Search for the cell housing the specified text and yield its (x, y) center coordinate. 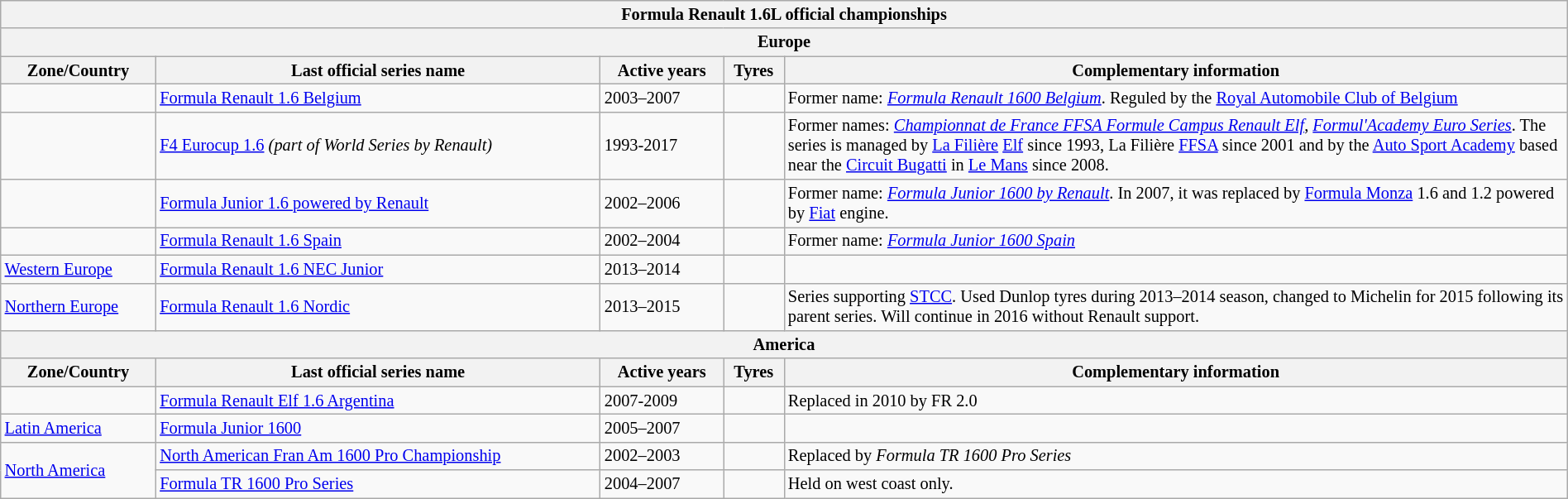
2002–2003 (662, 456)
2002–2006 (662, 204)
Formula Renault 1.6 Spain (378, 241)
Formula Renault 1.6 Nordic (378, 307)
2005–2007 (662, 428)
Held on west coast only. (1176, 484)
America (784, 344)
Formula Renault 1.6L official championships (784, 14)
1993-2017 (662, 146)
Formula Renault 1.6 NEC Junior (378, 269)
Former name: Formula Junior 1600 by Renault. In 2007, it was replaced by Formula Monza 1.6 and 1.2 powered by Fiat engine. (1176, 204)
North America (79, 470)
2013–2015 (662, 307)
2002–2004 (662, 241)
F4 Eurocup 1.6 (part of World Series by Renault) (378, 146)
Northern Europe (79, 307)
Replaced in 2010 by FR 2.0 (1176, 401)
Western Europe (79, 269)
Formula Junior 1.6 powered by Renault (378, 204)
Former name: Formula Junior 1600 Spain (1176, 241)
2003–2007 (662, 98)
North American Fran Am 1600 Pro Championship (378, 456)
Formula TR 1600 Pro Series (378, 484)
Replaced by Formula TR 1600 Pro Series (1176, 456)
Formula Renault 1.6 Belgium (378, 98)
2004–2007 (662, 484)
Former name: Formula Renault 1600 Belgium. Reguled by the Royal Automobile Club of Belgium (1176, 98)
Formula Junior 1600 (378, 428)
Formula Renault Elf 1.6 Argentina (378, 401)
Europe (784, 42)
2007-2009 (662, 401)
2013–2014 (662, 269)
Latin America (79, 428)
